Scan for the cell matching the given text and deliver its [X, Y] coordinate at center. 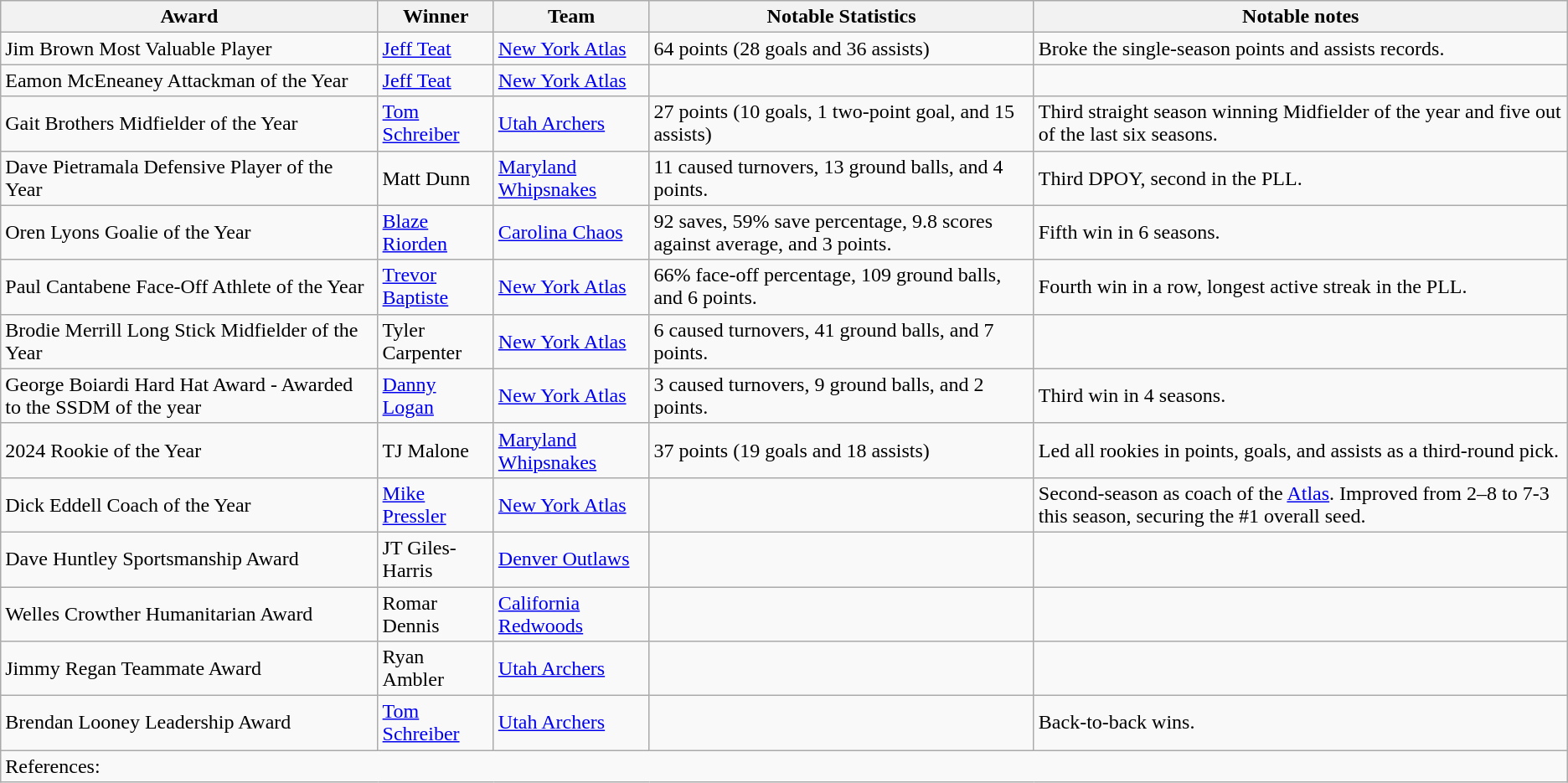
27 points (10 goals, 1 two-point goal, and 15 assists) [841, 124]
Led all rookies in points, goals, and assists as a third-round pick. [1300, 451]
64 points (28 goals and 36 assists) [841, 49]
Fifth win in 6 seasons. [1300, 233]
Third win in 4 seasons. [1300, 395]
Brendan Looney Leadership Award [189, 724]
Notable notes [1300, 17]
Second-season as coach of the Atlas. Improved from 2–8 to 7-3 this season, securing the #1 overall seed. [1300, 504]
2024 Rookie of the Year [189, 451]
Matt Dunn [436, 178]
Danny Logan [436, 395]
Carolina Chaos [571, 233]
Mike Pressler [436, 504]
Ryan Ambler [436, 668]
References: [784, 766]
Denver Outlaws [571, 559]
Dave Huntley Sportsmanship Award [189, 559]
37 points (19 goals and 18 assists) [841, 451]
11 caused turnovers, 13 ground balls, and 4 points. [841, 178]
6 caused turnovers, 41 ground balls, and 7 points. [841, 342]
Welles Crowther Humanitarian Award [189, 613]
George Boiardi Hard Hat Award - Awarded to the SSDM of the year [189, 395]
Paul Cantabene Face-Off Athlete of the Year [189, 286]
Jim Brown Most Valuable Player [189, 49]
Eamon McEneaney Attackman of the Year [189, 80]
Dave Pietramala Defensive Player of the Year [189, 178]
Team [571, 17]
Blaze Riorden [436, 233]
Brodie Merrill Long Stick Midfielder of the Year [189, 342]
Trevor Baptiste [436, 286]
Award [189, 17]
Broke the single-season points and assists records. [1300, 49]
66% face-off percentage, 109 ground balls, and 6 points. [841, 286]
Third straight season winning Midfielder of the year and five out of the last six seasons. [1300, 124]
Notable Statistics [841, 17]
92 saves, 59% save percentage, 9.8 scores against average, and 3 points. [841, 233]
Fourth win in a row, longest active streak in the PLL. [1300, 286]
Winner [436, 17]
Gait Brothers Midfielder of the Year [189, 124]
Tyler Carpenter [436, 342]
Oren Lyons Goalie of the Year [189, 233]
California Redwoods [571, 613]
Dick Eddell Coach of the Year [189, 504]
Third DPOY, second in the PLL. [1300, 178]
3 caused turnovers, 9 ground balls, and 2 points. [841, 395]
Jimmy Regan Teammate Award [189, 668]
JT Giles-Harris [436, 559]
Romar Dennis [436, 613]
Back-to-back wins. [1300, 724]
TJ Malone [436, 451]
